Determine the [X, Y] coordinate at the center of the cell enclosing the given text.  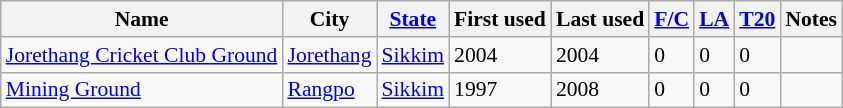
1997 [500, 90]
Name [142, 19]
F/C [672, 19]
State [414, 19]
Jorethang [329, 55]
First used [500, 19]
Last used [600, 19]
LA [714, 19]
2008 [600, 90]
Mining Ground [142, 90]
T20 [757, 19]
Notes [811, 19]
Rangpo [329, 90]
City [329, 19]
Jorethang Cricket Club Ground [142, 55]
